Provide the (x, y) coordinate of the cell's center where the given text is located.  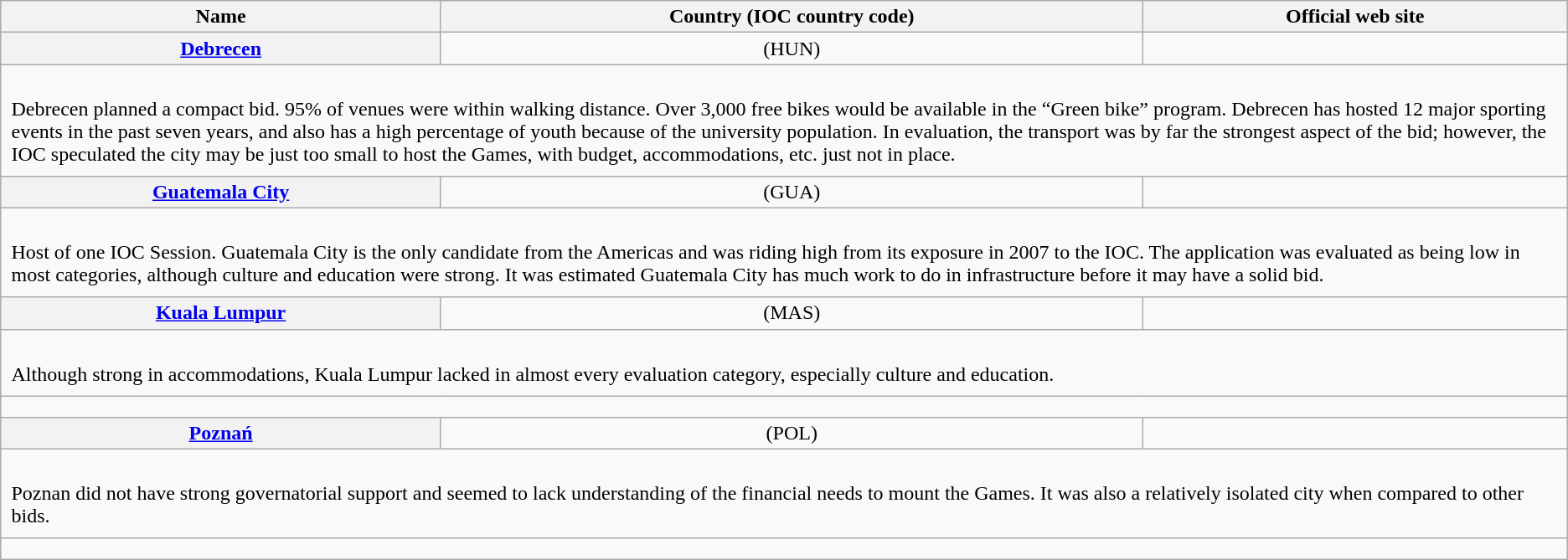
(HUN) (792, 49)
Country (IOC country code) (792, 17)
Debrecen (221, 49)
Name (221, 17)
Kuala Lumpur (221, 313)
Although strong in accommodations, Kuala Lumpur lacked in almost every evaluation category, especially culture and education. (784, 362)
Poznań (221, 433)
Guatemala City (221, 192)
(POL) (792, 433)
Official web site (1355, 17)
(GUA) (792, 192)
(MAS) (792, 313)
